Extract the (x, y) coordinate from the center of the cell holding the provided text.  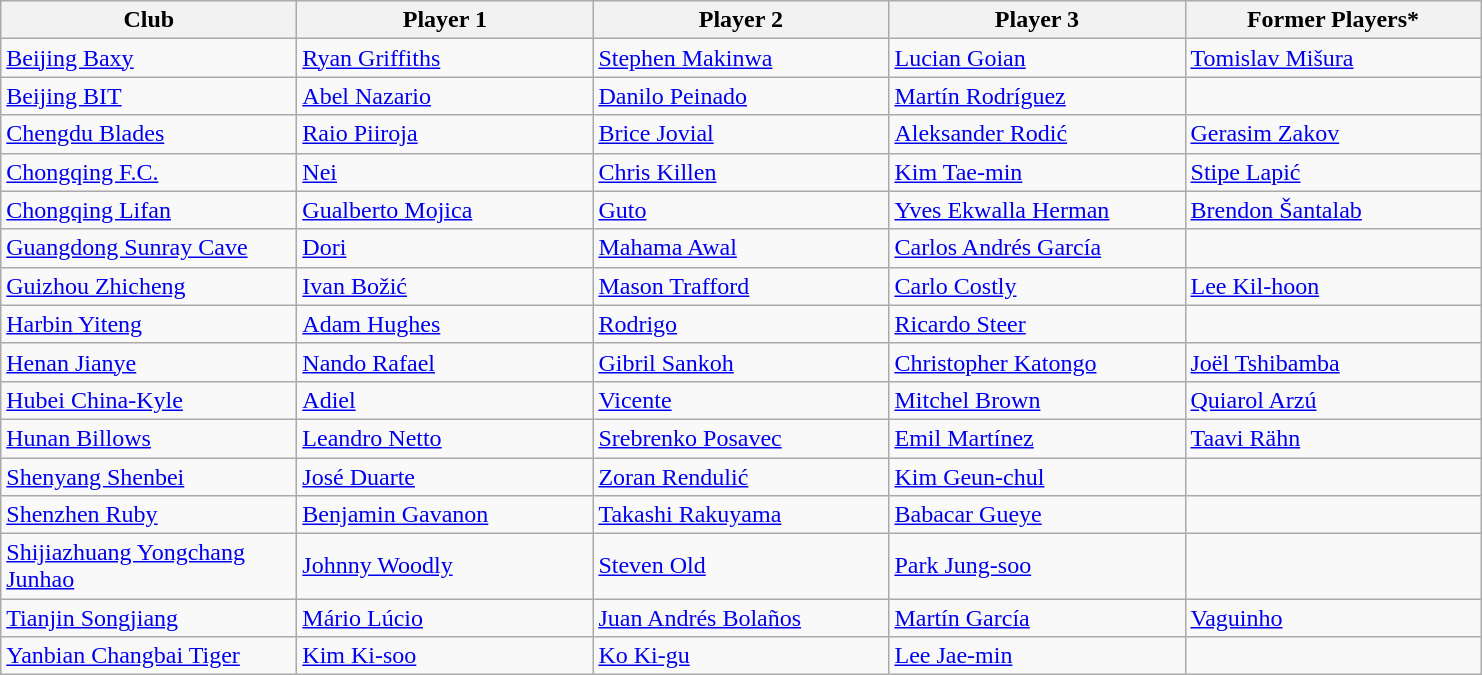
Tomislav Mišura (1333, 58)
Gibril Sankoh (741, 362)
Vaguinho (1333, 618)
Mário Lúcio (445, 618)
Mitchel Brown (1037, 400)
Brice Jovial (741, 134)
Tianjin Songjiang (149, 618)
Adiel (445, 400)
Rodrigo (741, 324)
Ivan Božić (445, 286)
Park Jung-soo (1037, 566)
Hunan Billows (149, 438)
Beijing BIT (149, 96)
Adam Hughes (445, 324)
Leandro Netto (445, 438)
Brendon Šantalab (1333, 210)
Kim Ki-soo (445, 656)
Yves Ekwalla Herman (1037, 210)
Ko Ki-gu (741, 656)
Aleksander Rodić (1037, 134)
Johnny Woodly (445, 566)
Kim Tae-min (1037, 172)
Ricardo Steer (1037, 324)
Player 3 (1037, 20)
José Duarte (445, 477)
Lee Jae-min (1037, 656)
Takashi Rakuyama (741, 515)
Benjamin Gavanon (445, 515)
Chris Killen (741, 172)
Chongqing Lifan (149, 210)
Steven Old (741, 566)
Carlo Costly (1037, 286)
Beijing Baxy (149, 58)
Ryan Griffiths (445, 58)
Vicente (741, 400)
Stephen Makinwa (741, 58)
Nando Rafael (445, 362)
Harbin Yiteng (149, 324)
Chengdu Blades (149, 134)
Guangdong Sunray Cave (149, 248)
Danilo Peinado (741, 96)
Shenzhen Ruby (149, 515)
Shenyang Shenbei (149, 477)
Henan Jianye (149, 362)
Shijiazhuang Yongchang Junhao (149, 566)
Martín García (1037, 618)
Stipe Lapić (1333, 172)
Taavi Rähn (1333, 438)
Carlos Andrés García (1037, 248)
Mason Trafford (741, 286)
Gerasim Zakov (1333, 134)
Player 1 (445, 20)
Christopher Katongo (1037, 362)
Lee Kil-hoon (1333, 286)
Juan Andrés Bolaños (741, 618)
Yanbian Changbai Tiger (149, 656)
Emil Martínez (1037, 438)
Martín Rodríguez (1037, 96)
Hubei China-Kyle (149, 400)
Joël Tshibamba (1333, 362)
Zoran Rendulić (741, 477)
Babacar Gueye (1037, 515)
Guizhou Zhicheng (149, 286)
Lucian Goian (1037, 58)
Chongqing F.C. (149, 172)
Mahama Awal (741, 248)
Player 2 (741, 20)
Quiarol Arzú (1333, 400)
Nei (445, 172)
Abel Nazario (445, 96)
Dori (445, 248)
Srebrenko Posavec (741, 438)
Former Players* (1333, 20)
Raio Piiroja (445, 134)
Gualberto Mojica (445, 210)
Club (149, 20)
Kim Geun-chul (1037, 477)
Guto (741, 210)
